Extract the [X, Y] coordinate from the center of the cell holding the provided text.  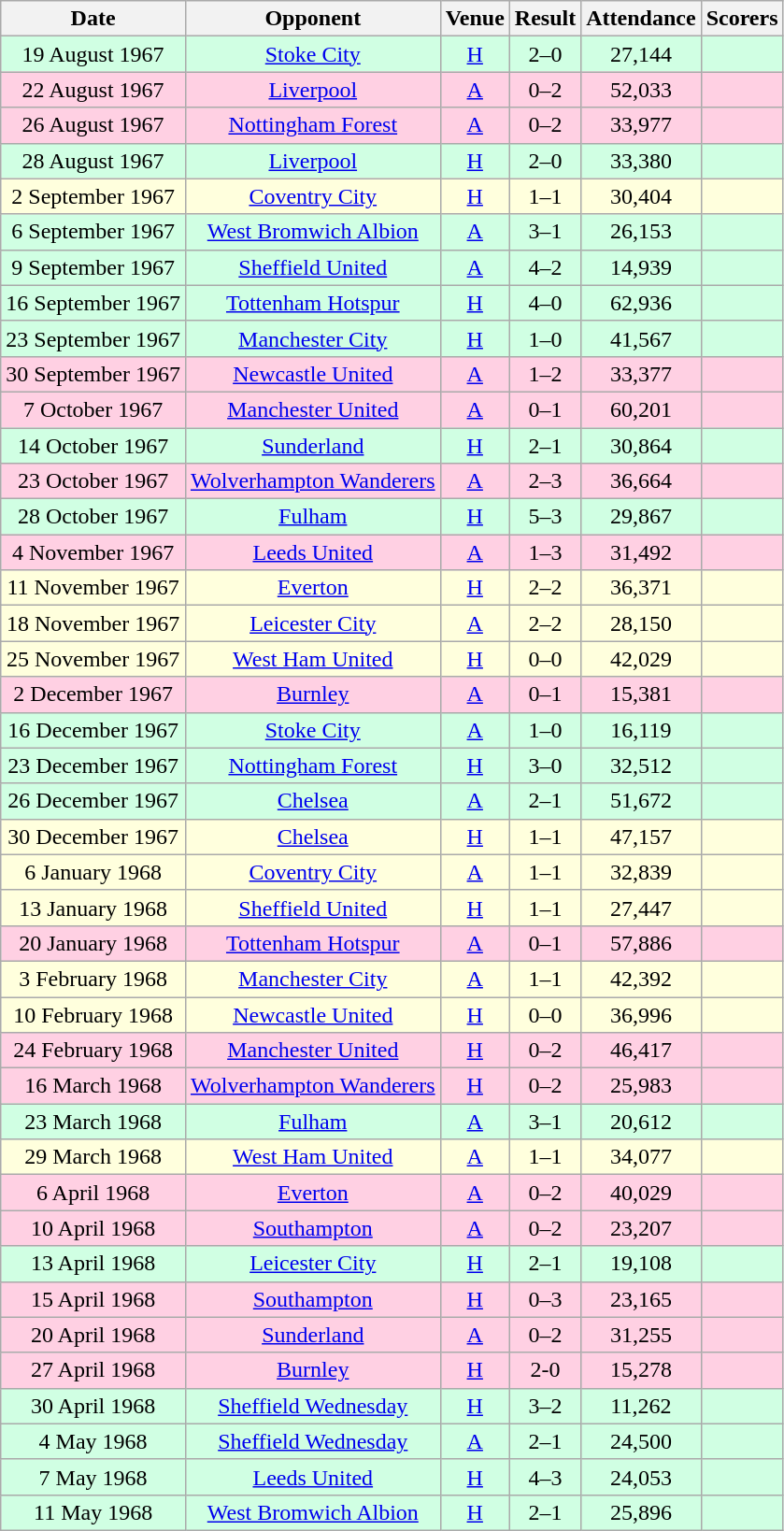
6 April 1968 [93, 1193]
33,380 [641, 161]
13 January 1968 [93, 908]
46,417 [641, 1051]
22 August 1967 [93, 90]
25 November 1967 [93, 659]
23,165 [641, 1299]
42,029 [641, 659]
20,612 [641, 1122]
6 January 1968 [93, 872]
16 December 1967 [93, 730]
26,153 [641, 232]
2-0 [545, 1370]
24,500 [641, 1441]
31,255 [641, 1335]
Result [545, 19]
33,977 [641, 125]
Attendance [641, 19]
24,053 [641, 1477]
62,936 [641, 303]
16 March 1968 [93, 1086]
16,119 [641, 730]
13 April 1968 [93, 1264]
27,447 [641, 908]
36,996 [641, 1014]
28 October 1967 [93, 517]
11,262 [641, 1406]
5–3 [545, 517]
26 December 1967 [93, 801]
14 October 1967 [93, 446]
30 December 1967 [93, 837]
2–3 [545, 481]
0–3 [545, 1299]
30 September 1967 [93, 374]
10 February 1968 [93, 1014]
18 November 1967 [93, 623]
4 November 1967 [93, 552]
60,201 [641, 409]
9 September 1967 [93, 267]
28 August 1967 [93, 161]
6 September 1967 [93, 232]
2 September 1967 [93, 196]
1–3 [545, 552]
25,983 [641, 1086]
33,377 [641, 374]
27,144 [641, 54]
36,664 [641, 481]
40,029 [641, 1193]
34,077 [641, 1157]
3–2 [545, 1406]
4 May 1968 [93, 1441]
25,896 [641, 1512]
19,108 [641, 1264]
47,157 [641, 837]
52,033 [641, 90]
3 February 1968 [93, 979]
19 August 1967 [93, 54]
4–0 [545, 303]
3–0 [545, 765]
7 May 1968 [93, 1477]
32,512 [641, 765]
27 April 1968 [93, 1370]
14,939 [641, 267]
4–2 [545, 267]
24 February 1968 [93, 1051]
42,392 [641, 979]
Opponent [312, 19]
23 March 1968 [93, 1122]
51,672 [641, 801]
2 December 1967 [93, 694]
36,371 [641, 588]
1–2 [545, 374]
30,864 [641, 446]
16 September 1967 [93, 303]
15,278 [641, 1370]
11 November 1967 [93, 588]
26 August 1967 [93, 125]
29 March 1968 [93, 1157]
41,567 [641, 338]
15 April 1968 [93, 1299]
10 April 1968 [93, 1228]
4–3 [545, 1477]
20 April 1968 [93, 1335]
Venue [475, 19]
23 December 1967 [93, 765]
57,886 [641, 943]
30,404 [641, 196]
15,381 [641, 694]
11 May 1968 [93, 1512]
7 October 1967 [93, 409]
Date [93, 19]
23 September 1967 [93, 338]
32,839 [641, 872]
23 October 1967 [93, 481]
29,867 [641, 517]
28,150 [641, 623]
23,207 [641, 1228]
20 January 1968 [93, 943]
31,492 [641, 552]
Scorers [742, 19]
30 April 1968 [93, 1406]
